Find where the given text appears and provide that cell's center as (x, y) coordinate. 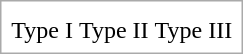
Type III (194, 30)
Type I (42, 30)
Type II (114, 30)
